For the text-containing cell, return its midpoint in (X, Y) coordinate format. 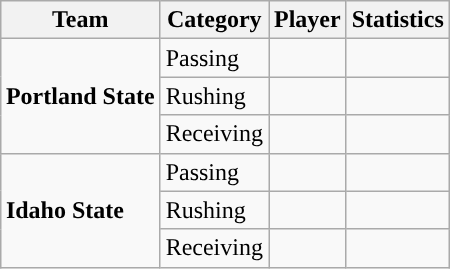
Portland State (80, 96)
Category (214, 20)
Statistics (398, 20)
Player (307, 20)
Idaho State (80, 210)
Team (80, 20)
